For the text-containing cell, return its midpoint in (X, Y) coordinate format. 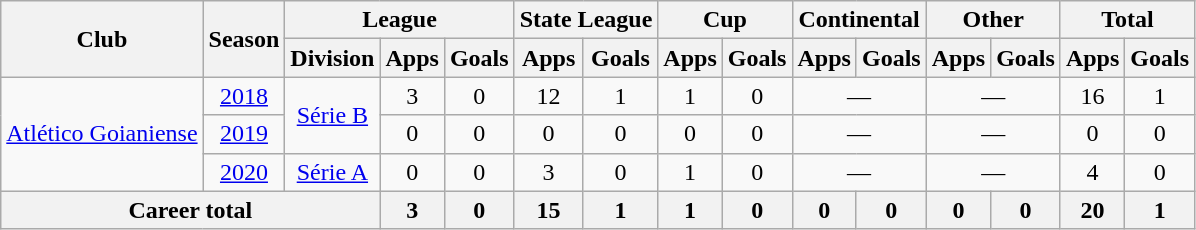
State League (586, 20)
Continental (859, 20)
Total (1127, 20)
16 (1092, 96)
12 (548, 96)
Atlético Goianiense (102, 134)
Cup (725, 20)
Career total (190, 210)
Season (244, 39)
15 (548, 210)
Division (332, 58)
Série A (332, 172)
Club (102, 39)
20 (1092, 210)
2018 (244, 96)
4 (1092, 172)
Other (993, 20)
League (400, 20)
2020 (244, 172)
Série B (332, 115)
2019 (244, 134)
